Extract the [X, Y] coordinate from the center of the cell holding the provided text.  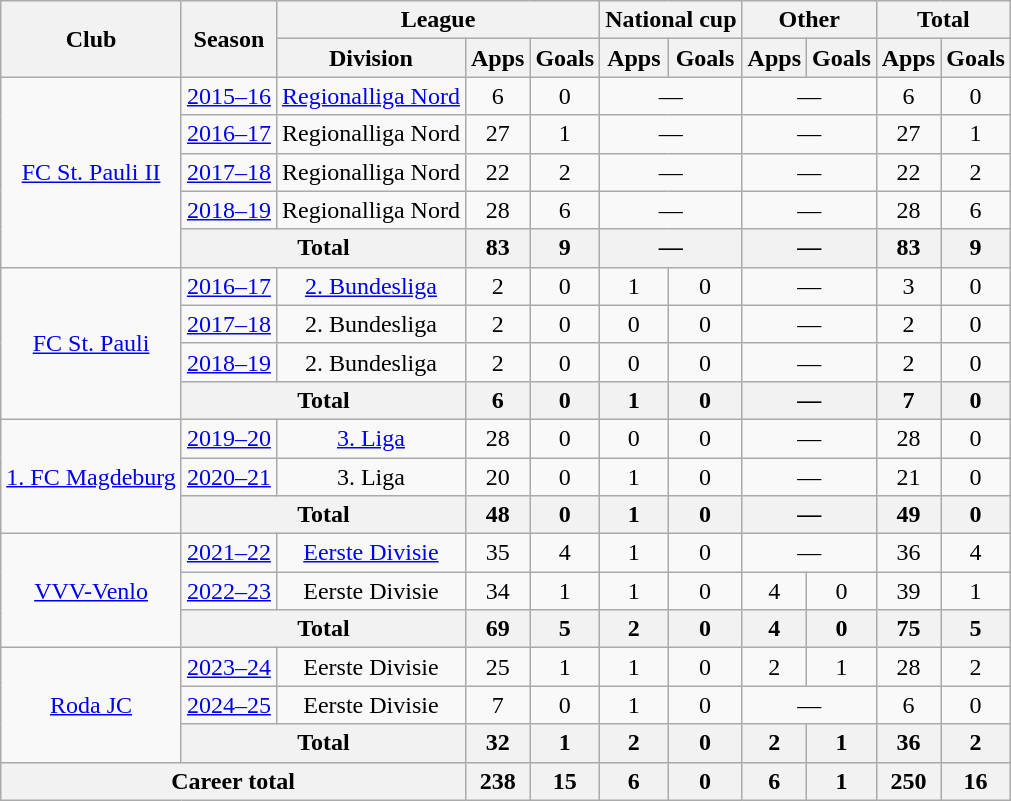
League [438, 20]
Club [92, 39]
39 [908, 591]
2019–20 [228, 438]
3 [908, 286]
25 [497, 667]
35 [497, 553]
2024–25 [228, 705]
20 [497, 477]
Division [370, 58]
34 [497, 591]
2021–22 [228, 553]
2023–24 [228, 667]
49 [908, 515]
238 [497, 781]
1. FC Magdeburg [92, 476]
250 [908, 781]
21 [908, 477]
National cup [671, 20]
16 [976, 781]
Other [809, 20]
Season [228, 39]
FC St. Pauli [92, 343]
Career total [234, 781]
2022–23 [228, 591]
2020–21 [228, 477]
69 [497, 629]
FC St. Pauli II [92, 172]
75 [908, 629]
Roda JC [92, 705]
15 [565, 781]
2015–16 [228, 96]
VVV-Venlo [92, 591]
48 [497, 515]
32 [497, 743]
